Detect which cell encompasses the target text, then output its [x, y] center coordinate. 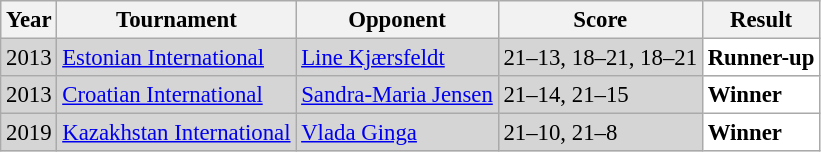
Line Kjærsfeldt [397, 58]
Estonian International [176, 58]
Tournament [176, 20]
Kazakhstan International [176, 133]
Croatian International [176, 95]
Result [760, 20]
Score [600, 20]
21–13, 18–21, 18–21 [600, 58]
Sandra-Maria Jensen [397, 95]
Year [29, 20]
Vlada Ginga [397, 133]
21–10, 21–8 [600, 133]
2019 [29, 133]
21–14, 21–15 [600, 95]
Opponent [397, 20]
Runner-up [760, 58]
